Find where the given text appears and provide that cell's center as (X, Y) coordinate. 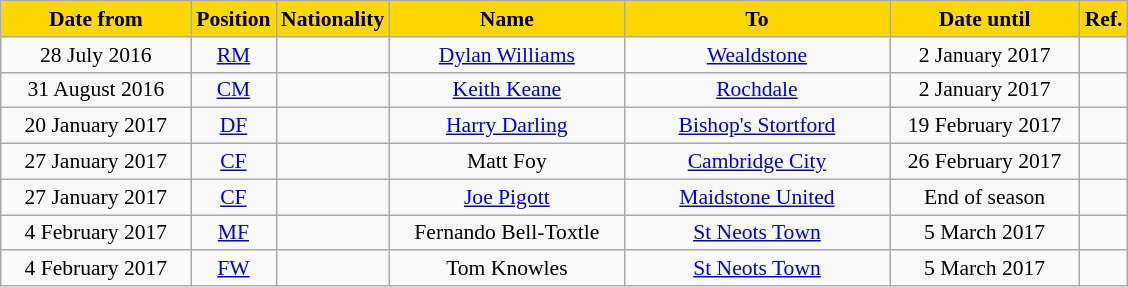
Nationality (332, 19)
Maidstone United (756, 197)
28 July 2016 (96, 55)
Cambridge City (756, 162)
DF (234, 126)
19 February 2017 (985, 126)
Keith Keane (506, 90)
20 January 2017 (96, 126)
FW (234, 269)
CM (234, 90)
Joe Pigott (506, 197)
To (756, 19)
Matt Foy (506, 162)
Rochdale (756, 90)
Date from (96, 19)
MF (234, 233)
Bishop's Stortford (756, 126)
Harry Darling (506, 126)
Tom Knowles (506, 269)
26 February 2017 (985, 162)
Date until (985, 19)
Ref. (1104, 19)
Fernando Bell-Toxtle (506, 233)
Name (506, 19)
Dylan Williams (506, 55)
Position (234, 19)
RM (234, 55)
31 August 2016 (96, 90)
End of season (985, 197)
Wealdstone (756, 55)
